Provide the [X, Y] coordinate of the cell's center where the given text is located.  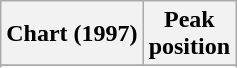
Chart (1997) [72, 34]
Peakposition [189, 34]
